Capture the cell that displays the provided text and extract its [x, y] central coordinate. 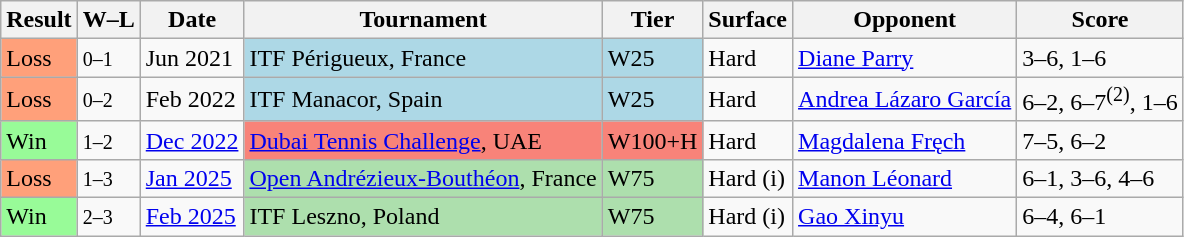
Tier [652, 20]
Gao Xinyu [905, 217]
Date [192, 20]
Result [39, 20]
Tournament [423, 20]
Open Andrézieux-Bouthéon, France [423, 178]
Dubai Tennis Challenge, UAE [423, 140]
3–6, 1–6 [1100, 58]
Manon Léonard [905, 178]
Andrea Lázaro García [905, 100]
Feb 2025 [192, 217]
Jun 2021 [192, 58]
6–4, 6–1 [1100, 217]
6–1, 3–6, 4–6 [1100, 178]
Jan 2025 [192, 178]
Opponent [905, 20]
ITF Périgueux, France [423, 58]
Magdalena Fręch [905, 140]
0–1 [108, 58]
Score [1100, 20]
Surface [748, 20]
ITF Manacor, Spain [423, 100]
1–3 [108, 178]
Feb 2022 [192, 100]
0–2 [108, 100]
W–L [108, 20]
Diane Parry [905, 58]
1–2 [108, 140]
ITF Leszno, Poland [423, 217]
W100+H [652, 140]
Dec 2022 [192, 140]
2–3 [108, 217]
6–2, 6–7(2), 1–6 [1100, 100]
7–5, 6–2 [1100, 140]
